Return the (X, Y) coordinate for the center point of the cell that contains the specified text.  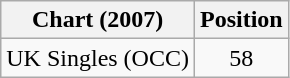
Chart (2007) (98, 20)
Position (241, 20)
58 (241, 58)
UK Singles (OCC) (98, 58)
